Pinpoint the cell where the given text exists, returning its (X, Y) midpoint coordinate. 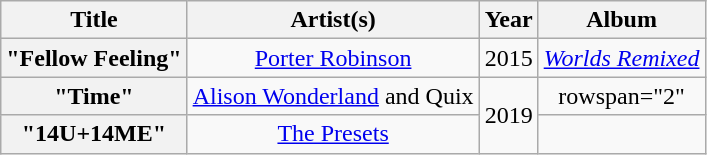
Album (622, 20)
"14U+14ME" (94, 134)
The Presets (333, 134)
2015 (508, 58)
Artist(s) (333, 20)
rowspan="2" (622, 96)
Alison Wonderland and Quix (333, 96)
2019 (508, 115)
"Time" (94, 96)
Title (94, 20)
Worlds Remixed (622, 58)
Year (508, 20)
"Fellow Feeling" (94, 58)
Porter Robinson (333, 58)
